From the cell containing the given text, extract its center point as (X, Y) coordinate. 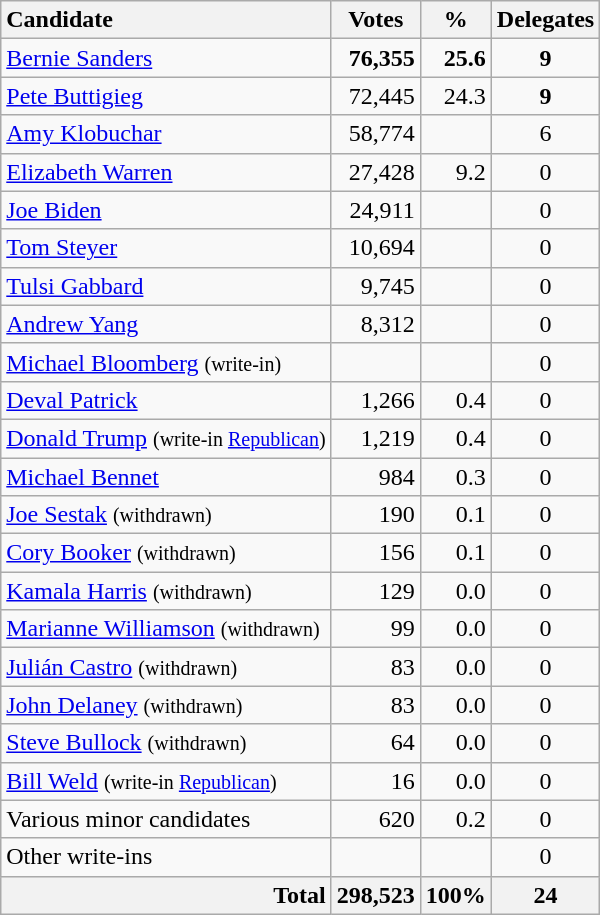
Other write-ins (166, 857)
Joe Biden (166, 210)
99 (376, 629)
John Delaney (withdrawn) (166, 705)
Steve Bullock (withdrawn) (166, 743)
156 (376, 553)
620 (376, 819)
Bill Weld (write-in Republican) (166, 781)
0.2 (456, 819)
Elizabeth Warren (166, 172)
64 (376, 743)
76,355 (376, 58)
10,694 (376, 248)
25.6 (456, 58)
% (456, 20)
8,312 (376, 324)
Amy Klobuchar (166, 134)
Bernie Sanders (166, 58)
Votes (376, 20)
Kamala Harris (withdrawn) (166, 591)
Donald Trump (write-in Republican) (166, 438)
Deval Patrick (166, 400)
190 (376, 515)
Total (166, 895)
27,428 (376, 172)
Michael Bloomberg (write-in) (166, 362)
9.2 (456, 172)
Michael Bennet (166, 477)
100% (456, 895)
Cory Booker (withdrawn) (166, 553)
984 (376, 477)
1,219 (376, 438)
0.3 (456, 477)
1,266 (376, 400)
298,523 (376, 895)
24,911 (376, 210)
Tulsi Gabbard (166, 286)
Delegates (545, 20)
24.3 (456, 96)
Tom Steyer (166, 248)
72,445 (376, 96)
Pete Buttigieg (166, 96)
9,745 (376, 286)
Marianne Williamson (withdrawn) (166, 629)
24 (545, 895)
Candidate (166, 20)
Julián Castro (withdrawn) (166, 667)
129 (376, 591)
58,774 (376, 134)
16 (376, 781)
Andrew Yang (166, 324)
Joe Sestak (withdrawn) (166, 515)
6 (545, 134)
Various minor candidates (166, 819)
